Determine the (X, Y) coordinate at the center of the cell enclosing the given text.  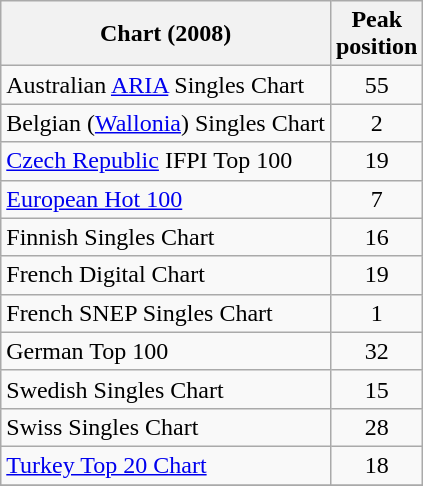
Czech Republic IFPI Top 100 (166, 161)
Australian ARIA Singles Chart (166, 85)
German Top 100 (166, 351)
16 (376, 237)
Peakposition (376, 34)
55 (376, 85)
1 (376, 313)
32 (376, 351)
Finnish Singles Chart (166, 237)
Swedish Singles Chart (166, 389)
2 (376, 123)
French Digital Chart (166, 275)
Chart (2008) (166, 34)
Swiss Singles Chart (166, 427)
7 (376, 199)
Turkey Top 20 Chart (166, 465)
French SNEP Singles Chart (166, 313)
28 (376, 427)
18 (376, 465)
European Hot 100 (166, 199)
Belgian (Wallonia) Singles Chart (166, 123)
15 (376, 389)
